Determine the [x, y] coordinate at the center of the cell enclosing the given text.  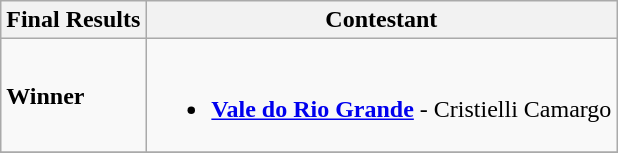
Winner [74, 96]
Vale do Rio Grande - Cristielli Camargo [382, 96]
Contestant [382, 20]
Final Results [74, 20]
